Extract the (x, y) coordinate from the center of the cell holding the provided text.  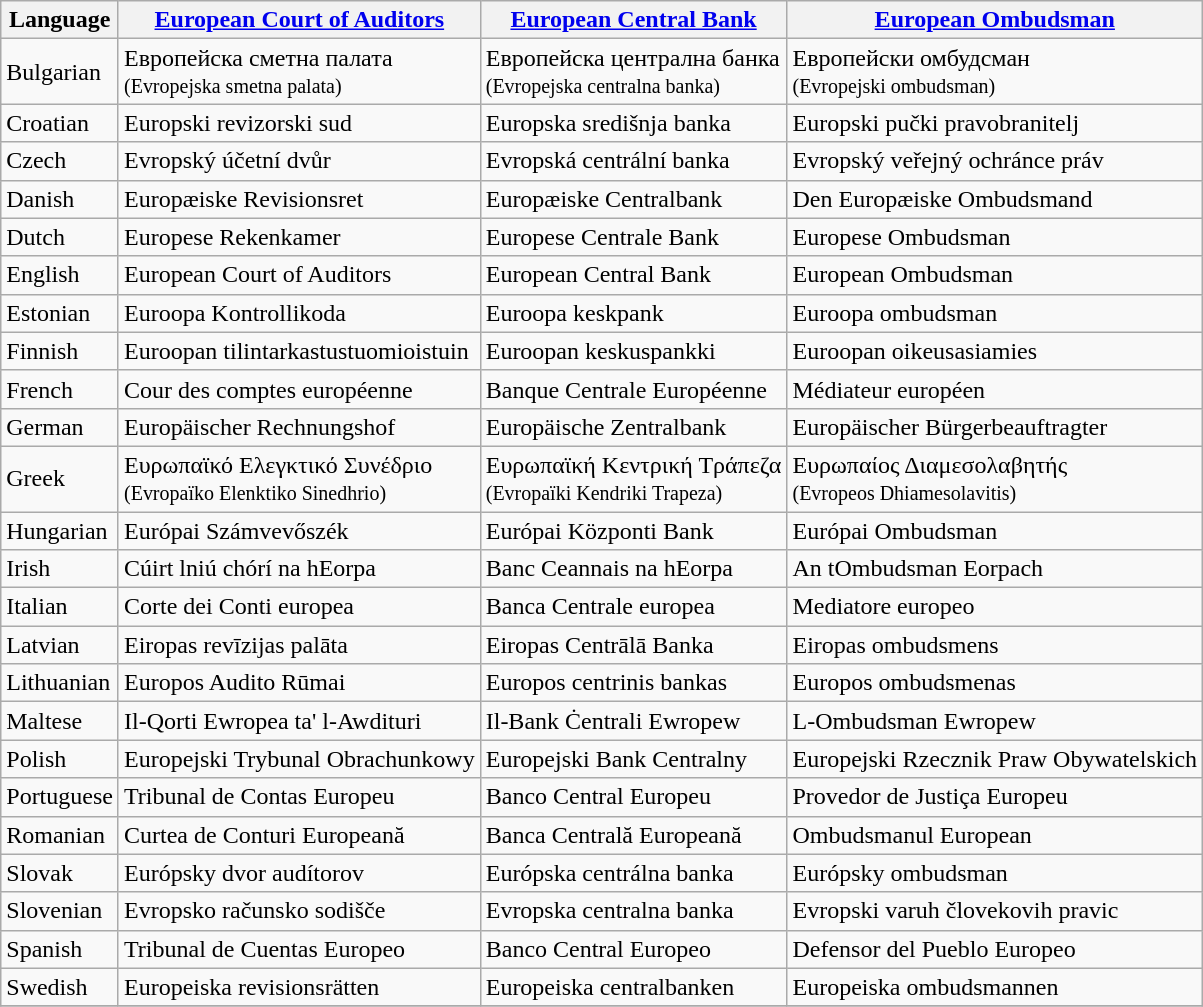
Ombudsmanul European (995, 835)
Evropska centralna banka (634, 911)
Hungarian (60, 531)
Euroopa Kontrollikoda (299, 313)
Defensor del Pueblo Europeo (995, 949)
An tOmbudsman Eorpach (995, 569)
Európska centrálna banka (634, 873)
Európai Központi Bank (634, 531)
Euroopan tilintarkastustuomioistuin (299, 351)
Swedish (60, 987)
Evropská centrální banka (634, 161)
Banc Ceannais na hEorpa (634, 569)
Greek (60, 478)
Europäischer Rechnungshof (299, 427)
Portuguese (60, 797)
Ευρωπαίος Διαμεσολαβητής(Evropeos Dhiamesolavitis) (995, 478)
Dutch (60, 237)
Euroopa keskpank (634, 313)
English (60, 275)
Europos centrinis bankas (634, 683)
Slovak (60, 873)
Slovenian (60, 911)
Europeiska centralbanken (634, 987)
Europæiske Revisionsret (299, 199)
Europos Audito Rūmai (299, 683)
Den Europæiske Ombudsmand (995, 199)
Czech (60, 161)
Evropsko računsko sodišče (299, 911)
Language (60, 20)
French (60, 389)
Cour des comptes européenne (299, 389)
Eiropas ombudsmens (995, 645)
Maltese (60, 721)
Irish (60, 569)
Europos ombudsmenas (995, 683)
Tribunal de Contas Europeu (299, 797)
Európsky dvor audítorov (299, 873)
Европейска централна банка(Evropejska centralna banka) (634, 72)
Banque Centrale Européenne (634, 389)
Europeiska ombudsmannen (995, 987)
Европейски омбудсман(Evropejski ombudsman) (995, 72)
Banca Centrale europea (634, 607)
Euroopan oikeusasiamies (995, 351)
Spanish (60, 949)
Romanian (60, 835)
Tribunal de Cuentas Europeo (299, 949)
Eiropas revīzijas palāta (299, 645)
Médiateur européen (995, 389)
Latvian (60, 645)
Evropski varuh človekovih pravic (995, 911)
Európai Ombudsman (995, 531)
Evropský veřejný ochránce práv (995, 161)
Europska središnja banka (634, 123)
Polish (60, 759)
Bulgarian (60, 72)
Europäische Zentralbank (634, 427)
Európsky ombudsman (995, 873)
Il-Bank Ċentrali Ewropew (634, 721)
Европейска сметна палата(Evropejska smetna palata) (299, 72)
Europski pučki pravobranitelj (995, 123)
Europejski Rzecznik Praw Obywatelskich (995, 759)
Ευρωπαϊκό Ελεγκτικό Συνέδριο(Evropaïko Elenktiko Sinedhrio) (299, 478)
Cúirt lniú chórí na hEorpa (299, 569)
Lithuanian (60, 683)
Europæiske Centralbank (634, 199)
Banco Central Europeo (634, 949)
Banca Centrală Europeană (634, 835)
Corte dei Conti europea (299, 607)
L-Ombudsman Ewropew (995, 721)
Europese Ombudsman (995, 237)
Mediatore europeo (995, 607)
Europejski Bank Centralny (634, 759)
Estonian (60, 313)
German (60, 427)
Eiropas Centrālā Banka (634, 645)
Europäischer Bürgerbeauftragter (995, 427)
Evropský účetní dvůr (299, 161)
Európai Számvevőszék (299, 531)
Danish (60, 199)
Finnish (60, 351)
Italian (60, 607)
Europese Centrale Bank (634, 237)
Euroopan keskuspankki (634, 351)
Europese Rekenkamer (299, 237)
Curtea de Conturi Europeană (299, 835)
Croatian (60, 123)
Provedor de Justiça Europeu (995, 797)
Europski revizorski sud (299, 123)
Banco Central Europeu (634, 797)
Il-Qorti Ewropea ta' l-Awdituri (299, 721)
Ευρωπαϊκή Κεντρική Τράπεζα(Evropaïki Kendriki Trapeza) (634, 478)
Europejski Trybunal Obrachunkowy (299, 759)
Euroopa ombudsman (995, 313)
Europeiska revisionsrätten (299, 987)
